Pinpoint the cell where the given text exists, returning its (x, y) midpoint coordinate. 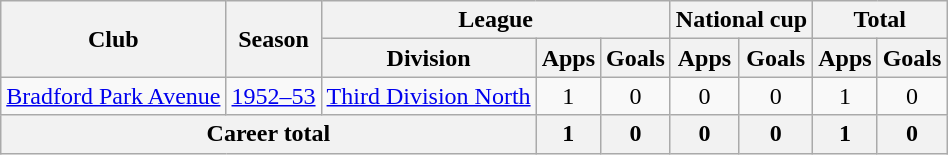
Division (428, 58)
National cup (741, 20)
1952–53 (274, 96)
Season (274, 39)
Third Division North (428, 96)
Club (114, 39)
League (496, 20)
Career total (268, 134)
Bradford Park Avenue (114, 96)
Total (880, 20)
